Scan for the cell matching the given text and deliver its [X, Y] coordinate at center. 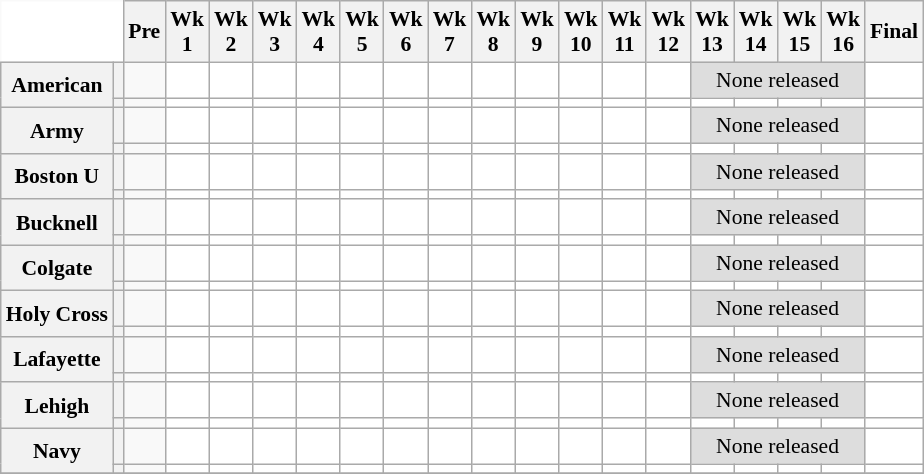
Wk13 [712, 32]
Wk6 [406, 32]
Colgate [57, 268]
Bucknell [57, 223]
Wk3 [275, 32]
Navy [57, 451]
Wk8 [493, 32]
Army [57, 131]
Lafayette [57, 360]
Boston U [57, 177]
Wk5 [362, 32]
Wk2 [231, 32]
Wk10 [581, 32]
Wk 1 [187, 32]
Wk15 [800, 32]
Wk9 [537, 32]
Wk11 [625, 32]
American [57, 85]
Holy Cross [57, 314]
Wk16 [843, 32]
Final [894, 32]
Wk12 [668, 32]
Wk7 [450, 32]
Wk4 [318, 32]
Wk14 [756, 32]
Pre [144, 32]
Lehigh [57, 406]
